Determine the [X, Y] coordinate at the center of the cell enclosing the given text.  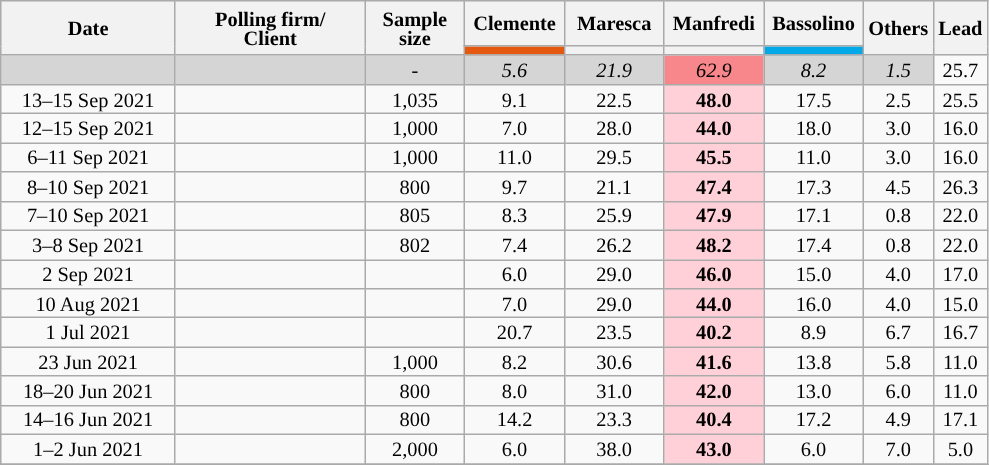
26.3 [960, 186]
Lead [960, 28]
30.6 [614, 362]
1,035 [415, 98]
2 Sep 2021 [88, 274]
802 [415, 244]
13.8 [814, 362]
62.9 [714, 70]
42.0 [714, 390]
9.1 [515, 98]
1.5 [898, 70]
41.6 [714, 362]
14.2 [515, 420]
25.7 [960, 70]
1–2 Jun 2021 [88, 448]
13–15 Sep 2021 [88, 98]
20.7 [515, 332]
6–11 Sep 2021 [88, 156]
- [415, 70]
5.0 [960, 448]
6.7 [898, 332]
4.5 [898, 186]
45.5 [714, 156]
40.2 [714, 332]
14–16 Jun 2021 [88, 420]
Maresca [614, 22]
17.2 [814, 420]
9.7 [515, 186]
43.0 [714, 448]
16.7 [960, 332]
2,000 [415, 448]
31.0 [614, 390]
1 Jul 2021 [88, 332]
17.4 [814, 244]
25.9 [614, 216]
47.4 [714, 186]
Date [88, 28]
10 Aug 2021 [88, 302]
5.8 [898, 362]
18.0 [814, 128]
29.5 [614, 156]
25.5 [960, 98]
4.9 [898, 420]
22.5 [614, 98]
8.3 [515, 216]
3–8 Sep 2021 [88, 244]
Bassolino [814, 22]
805 [415, 216]
38.0 [614, 448]
8.9 [814, 332]
40.4 [714, 420]
23 Jun 2021 [88, 362]
8.0 [515, 390]
Others [898, 28]
21.1 [614, 186]
18–20 Jun 2021 [88, 390]
5.6 [515, 70]
28.0 [614, 128]
7.4 [515, 244]
Manfredi [714, 22]
47.9 [714, 216]
17.0 [960, 274]
21.9 [614, 70]
26.2 [614, 244]
17.3 [814, 186]
12–15 Sep 2021 [88, 128]
46.0 [714, 274]
2.5 [898, 98]
17.5 [814, 98]
23.5 [614, 332]
48.0 [714, 98]
Clemente [515, 22]
23.3 [614, 420]
Polling firm/Client [270, 28]
48.2 [714, 244]
8–10 Sep 2021 [88, 186]
7–10 Sep 2021 [88, 216]
13.0 [814, 390]
Sample size [415, 28]
